Provide the [x, y] coordinate of the cell's center where the given text is located.  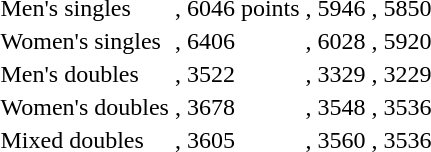
, 6406 [237, 41]
, 3522 [237, 74]
, 6028 [336, 41]
, 3329 [336, 74]
, 3678 [237, 107]
, 3548 [336, 107]
